Locate the cell with the specified text and output its (x, y) center coordinate. 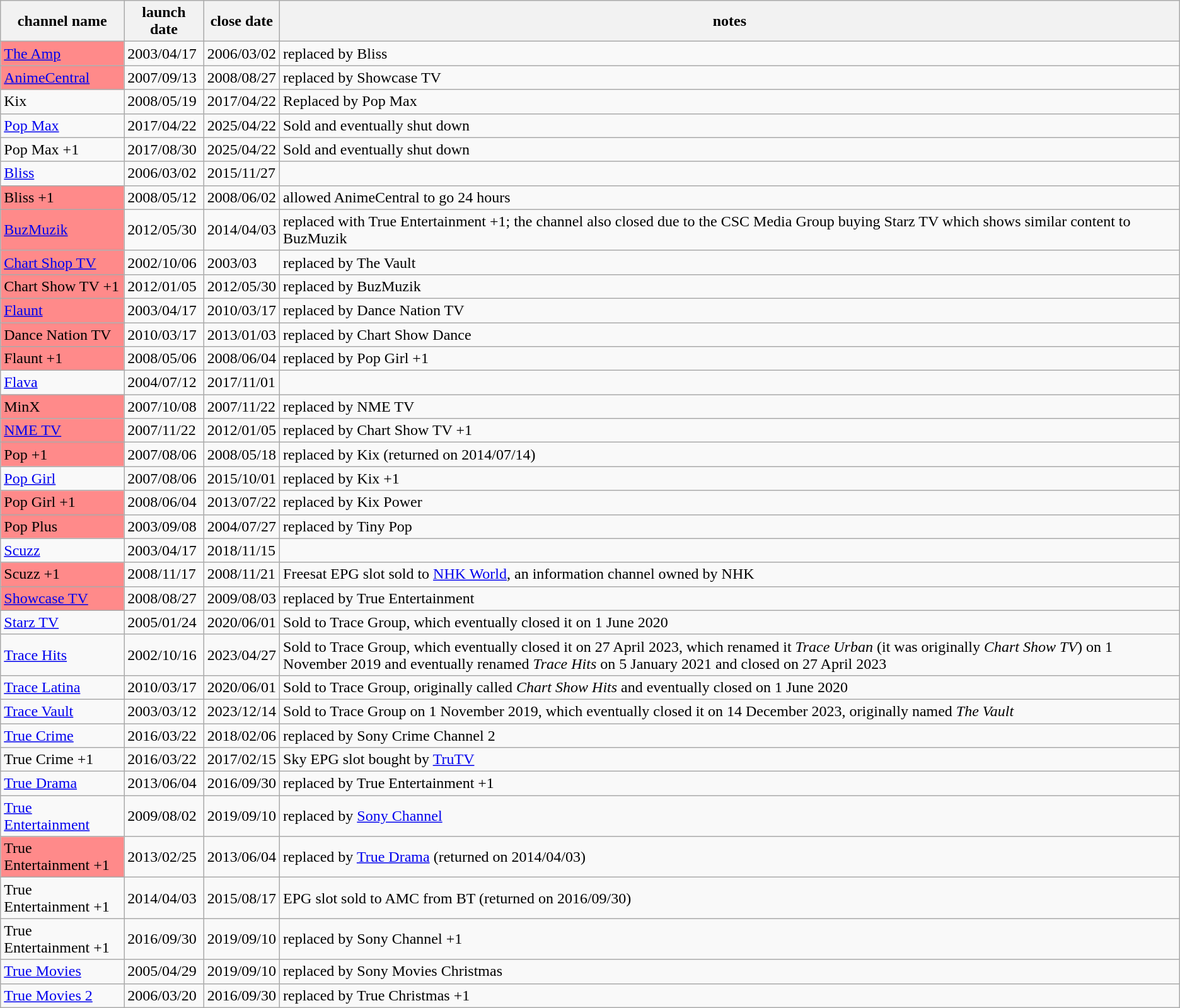
replaced by BuzMuzik (730, 286)
2003/03/12 (164, 711)
2015/11/27 (241, 173)
Pop Girl +1 (62, 502)
Flava (62, 383)
2002/10/16 (164, 654)
2008/05/12 (164, 197)
EPG slot sold to AMC from BT (returned on 2016/09/30) (730, 898)
2005/04/29 (164, 971)
Bliss (62, 173)
2007/10/08 (164, 407)
2004/07/27 (241, 526)
Bliss +1 (62, 197)
2015/08/17 (241, 898)
Pop +1 (62, 455)
2018/02/06 (241, 736)
replaced by Sony Channel (730, 816)
2013/02/25 (164, 857)
Trace Latina (62, 687)
Trace Vault (62, 711)
True Movies 2 (62, 995)
BuzMuzik (62, 229)
2015/10/01 (241, 478)
Scuzz (62, 550)
2002/10/06 (164, 262)
2007/09/13 (164, 78)
True Entertainment (62, 816)
Sky EPG slot bought by TruTV (730, 760)
Sold to Trace Group, originally called Chart Show Hits and eventually closed on 1 June 2020 (730, 687)
2008/05/06 (164, 359)
close date (241, 21)
2003/09/08 (164, 526)
replaced by Showcase TV (730, 78)
True Crime (62, 736)
Trace Hits (62, 654)
True Drama (62, 784)
2023/12/14 (241, 711)
2006/03/20 (164, 995)
replaced with True Entertainment +1; the channel also closed due to the CSC Media Group buying Starz TV which shows similar content to BuzMuzik (730, 229)
2018/11/15 (241, 550)
replaced by Bliss (730, 54)
2005/01/24 (164, 622)
Scuzz +1 (62, 574)
replaced by Kix +1 (730, 478)
Chart Show TV +1 (62, 286)
2023/04/27 (241, 654)
replaced by NME TV (730, 407)
Flaunt (62, 310)
2017/11/01 (241, 383)
Replaced by Pop Max (730, 101)
Freesat EPG slot sold to NHK World, an information channel owned by NHK (730, 574)
Flaunt +1 (62, 359)
Kix (62, 101)
replaced by True Christmas +1 (730, 995)
replaced by True Entertainment (730, 598)
replaced by Chart Show TV +1 (730, 431)
2008/05/19 (164, 101)
2008/06/02 (241, 197)
2004/07/12 (164, 383)
AnimeCentral (62, 78)
2013/07/22 (241, 502)
allowed AnimeCentral to go 24 hours (730, 197)
replaced by Pop Girl +1 (730, 359)
replaced by The Vault (730, 262)
2008/05/18 (241, 455)
Sold to Trace Group on 1 November 2019, which eventually closed it on 14 December 2023, originally named The Vault (730, 711)
2003/03 (241, 262)
launch date (164, 21)
2009/08/02 (164, 816)
replaced by Chart Show Dance (730, 335)
2017/02/15 (241, 760)
2017/08/30 (164, 149)
replaced by True Entertainment +1 (730, 784)
Showcase TV (62, 598)
replaced by True Drama (returned on 2014/04/03) (730, 857)
2013/01/03 (241, 335)
replaced by Kix Power (730, 502)
Chart Shop TV (62, 262)
notes (730, 21)
replaced by Kix (returned on 2014/07/14) (730, 455)
Sold to Trace Group, which eventually closed it on 1 June 2020 (730, 622)
2008/11/17 (164, 574)
replaced by Sony Movies Christmas (730, 971)
Pop Plus (62, 526)
Pop Max (62, 125)
Starz TV (62, 622)
True Movies (62, 971)
channel name (62, 21)
MinX (62, 407)
replaced by Tiny Pop (730, 526)
replaced by Sony Channel +1 (730, 939)
NME TV (62, 431)
Dance Nation TV (62, 335)
Pop Max +1 (62, 149)
The Amp (62, 54)
replaced by Sony Crime Channel 2 (730, 736)
Pop Girl (62, 478)
2009/08/03 (241, 598)
True Crime +1 (62, 760)
2008/11/21 (241, 574)
replaced by Dance Nation TV (730, 310)
